Pinpoint the cell where the given text exists, returning its (x, y) midpoint coordinate. 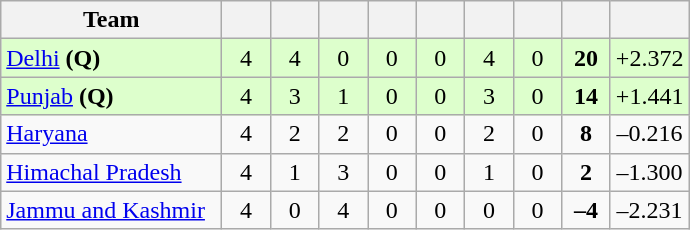
Punjab (Q) (112, 96)
–2.231 (650, 210)
Himachal Pradesh (112, 172)
–4 (586, 210)
Haryana (112, 134)
Jammu and Kashmir (112, 210)
Team (112, 20)
20 (586, 58)
+2.372 (650, 58)
Delhi (Q) (112, 58)
+1.441 (650, 96)
14 (586, 96)
–0.216 (650, 134)
8 (586, 134)
–1.300 (650, 172)
